Provide the [x, y] coordinate of the cell's center where the given text is located.  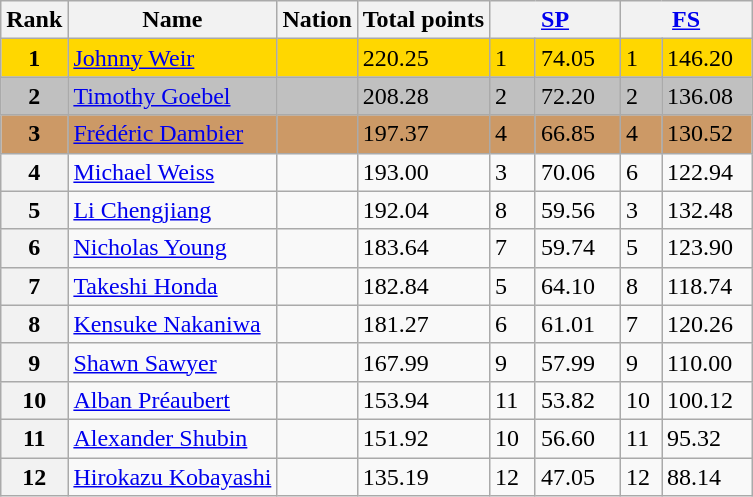
47.05 [578, 477]
135.19 [423, 477]
197.37 [423, 134]
Frédéric Dambier [172, 134]
132.48 [707, 210]
100.12 [707, 400]
151.92 [423, 438]
Johnny Weir [172, 58]
95.32 [707, 438]
59.74 [578, 248]
53.82 [578, 400]
Takeshi Honda [172, 286]
Shawn Sawyer [172, 362]
Rank [34, 20]
FS [686, 20]
Hirokazu Kobayashi [172, 477]
88.14 [707, 477]
182.84 [423, 286]
183.64 [423, 248]
72.20 [578, 96]
74.05 [578, 58]
56.60 [578, 438]
193.00 [423, 172]
Timothy Goebel [172, 96]
Nicholas Young [172, 248]
Name [172, 20]
118.74 [707, 286]
167.99 [423, 362]
Kensuke Nakaniwa [172, 324]
SP [556, 20]
Alban Préaubert [172, 400]
Michael Weiss [172, 172]
57.99 [578, 362]
220.25 [423, 58]
181.27 [423, 324]
66.85 [578, 134]
64.10 [578, 286]
153.94 [423, 400]
192.04 [423, 210]
130.52 [707, 134]
208.28 [423, 96]
123.90 [707, 248]
122.94 [707, 172]
61.01 [578, 324]
Nation [317, 20]
120.26 [707, 324]
Total points [423, 20]
136.08 [707, 96]
70.06 [578, 172]
Alexander Shubin [172, 438]
Li Chengjiang [172, 210]
146.20 [707, 58]
110.00 [707, 362]
59.56 [578, 210]
